Provide the [x, y] coordinate of the cell's center where the given text is located.  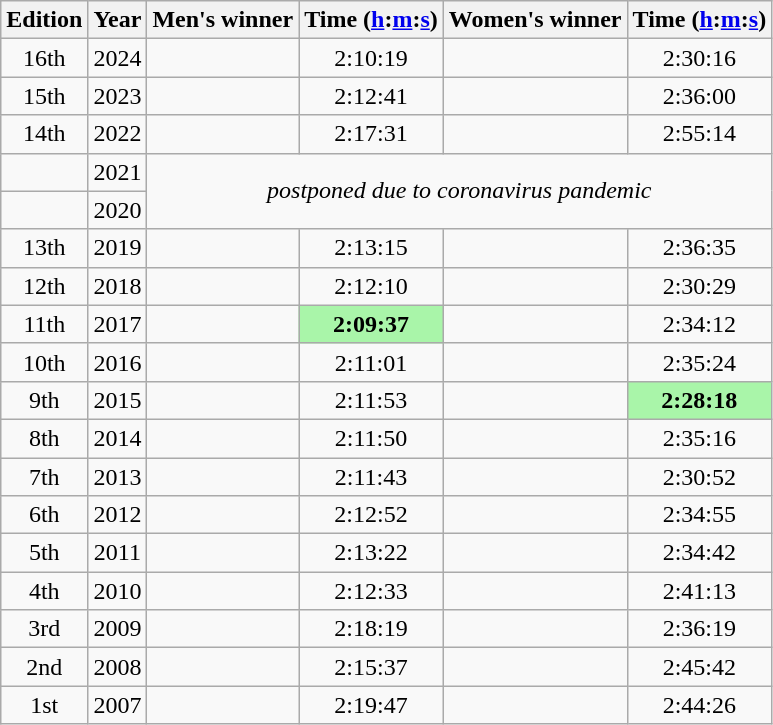
2009 [118, 629]
2:36:35 [700, 248]
11th [44, 324]
2:17:31 [372, 134]
14th [44, 134]
2:12:41 [372, 96]
2015 [118, 400]
2:41:13 [700, 591]
12th [44, 286]
4th [44, 591]
2:12:52 [372, 515]
2:30:16 [700, 58]
2:11:53 [372, 400]
2:28:18 [700, 400]
2:11:01 [372, 362]
Men's winner [223, 20]
2019 [118, 248]
2:36:00 [700, 96]
2:30:52 [700, 477]
Women's winner [535, 20]
2:18:19 [372, 629]
2:34:42 [700, 553]
2020 [118, 210]
8th [44, 438]
3rd [44, 629]
2023 [118, 96]
2017 [118, 324]
2022 [118, 134]
2024 [118, 58]
2:15:37 [372, 667]
2:09:37 [372, 324]
2nd [44, 667]
2:55:14 [700, 134]
2018 [118, 286]
2:12:10 [372, 286]
2011 [118, 553]
Edition [44, 20]
2:12:33 [372, 591]
2013 [118, 477]
2:19:47 [372, 705]
16th [44, 58]
2:10:19 [372, 58]
6th [44, 515]
2:30:29 [700, 286]
5th [44, 553]
2:13:15 [372, 248]
2:45:42 [700, 667]
2008 [118, 667]
2014 [118, 438]
2010 [118, 591]
2007 [118, 705]
10th [44, 362]
2:35:16 [700, 438]
15th [44, 96]
2:44:26 [700, 705]
2021 [118, 172]
Year [118, 20]
2:11:43 [372, 477]
2:13:22 [372, 553]
2:34:12 [700, 324]
postponed due to coronavirus pandemic [460, 191]
2012 [118, 515]
1st [44, 705]
2:36:19 [700, 629]
2:35:24 [700, 362]
7th [44, 477]
2:11:50 [372, 438]
13th [44, 248]
2016 [118, 362]
9th [44, 400]
2:34:55 [700, 515]
